From the cell containing the given text, extract its center point as [x, y] coordinate. 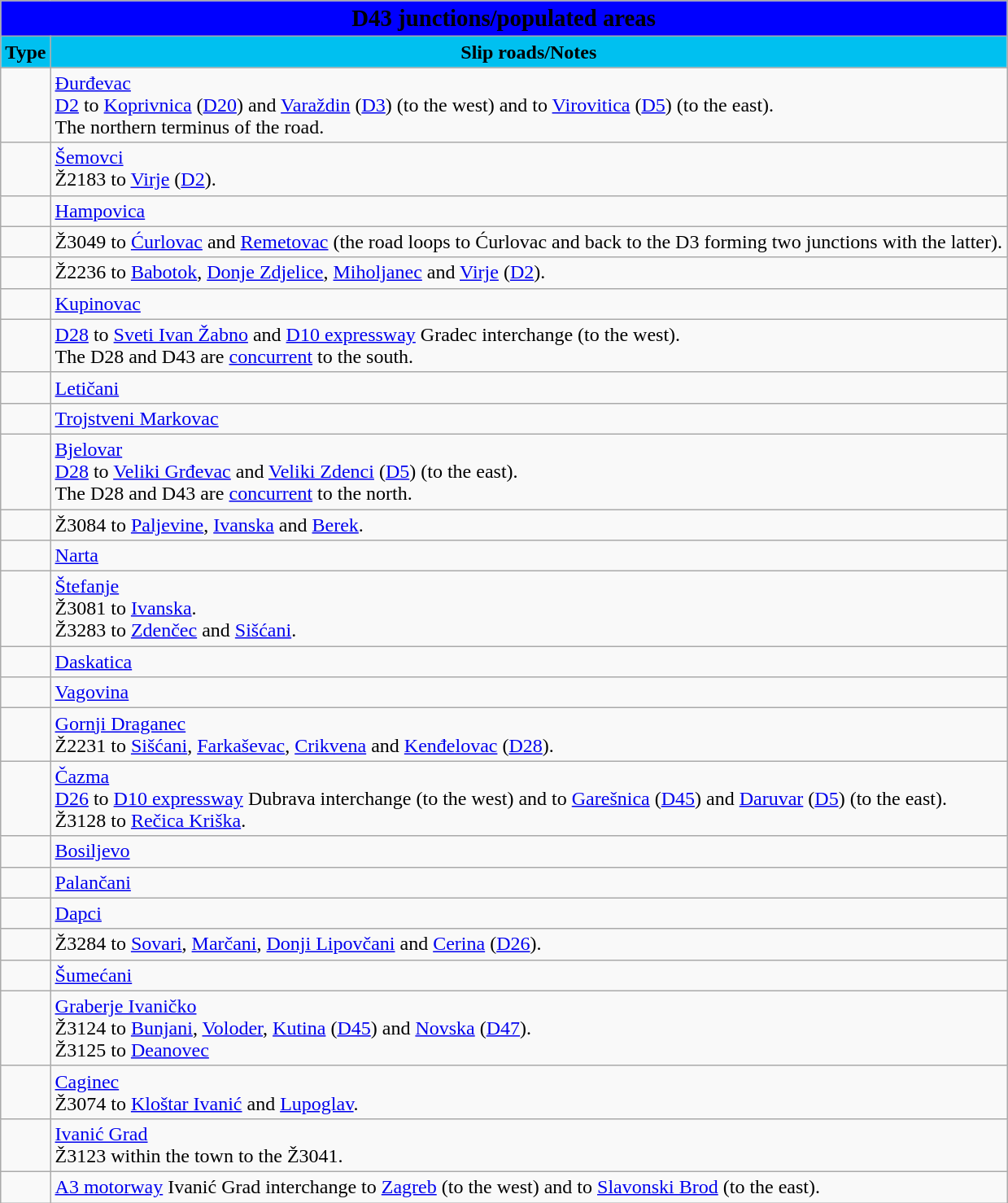
Ž3084 to Paljevine, Ivanska and Berek. [529, 525]
Vagovina [529, 693]
Graberje IvaničkoŽ3124 to Bunjani, Voloder, Kutina (D45) and Novska (D47).Ž3125 to Deanovec [529, 1028]
CaginecŽ3074 to Kloštar Ivanić and Lupoglav. [529, 1092]
Kupinovac [529, 304]
Narta [529, 556]
Čazma D26 to D10 expressway Dubrava interchange (to the west) and to Garešnica (D45) and Daruvar (D5) (to the east).Ž3128 to Rečica Kriška. [529, 798]
Ž3049 to Ćurlovac and Remetovac (the road loops to Ćurlovac and back to the D3 forming two junctions with the latter). [529, 242]
Šumećani [529, 975]
Type [26, 52]
Palančani [529, 882]
Ž3284 to Sovari, Marčani, Donji Lipovčani and Cerina (D26). [529, 944]
Slip roads/Notes [529, 52]
Letičani [529, 387]
Ivanić GradŽ3123 within the town to the Ž3041. [529, 1144]
Bosiljevo [529, 851]
Gornji DraganecŽ2231 to Sišćani, Farkaševac, Crikvena and Kenđelovac (D28). [529, 734]
Hampovica [529, 211]
Ž2236 to Babotok, Donje Zdjelice, Miholjanec and Virje (D2). [529, 273]
D28 to Sveti Ivan Žabno and D10 expressway Gradec interchange (to the west).The D28 and D43 are concurrent to the south. [529, 345]
Trojstveni Markovac [529, 418]
Daskatica [529, 662]
ŠemovciŽ2183 to Virje (D2). [529, 169]
A3 motorway Ivanić Grad interchange to Zagreb (to the west) and to Slavonski Brod (to the east). [529, 1187]
Bjelovar D28 to Veliki Grđevac and Veliki Zdenci (D5) (to the east).The D28 and D43 are concurrent to the north. [529, 471]
Dapci [529, 913]
Đurđevac D2 to Koprivnica (D20) and Varaždin (D3) (to the west) and to Virovitica (D5) (to the east).The northern terminus of the road. [529, 105]
ŠtefanjeŽ3081 to Ivanska.Ž3283 to Zdenčec and Sišćani. [529, 609]
D43 junctions/populated areas [504, 19]
